Locate the cell with the specified text and output its (X, Y) center coordinate. 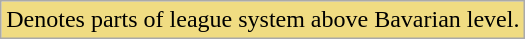
Denotes parts of league system above Bavarian level. (263, 20)
